Provide the (x, y) coordinate of the cell's center where the given text is located.  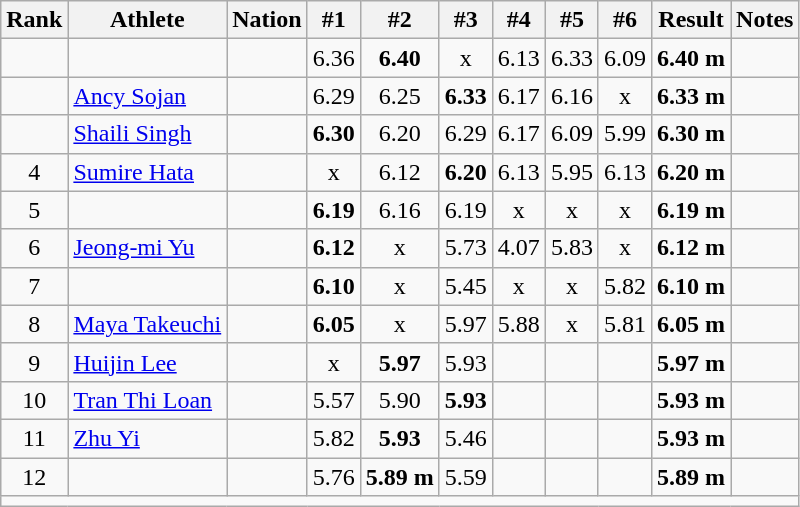
#1 (334, 20)
#3 (466, 20)
6.12 m (692, 248)
#5 (572, 20)
8 (34, 324)
5.83 (572, 248)
6.30 (334, 134)
5.88 (518, 324)
Result (692, 20)
4.07 (518, 248)
6.05 (334, 324)
Ancy Sojan (148, 96)
5.76 (334, 477)
6 (34, 248)
Zhu Yi (148, 438)
7 (34, 286)
6.40 (400, 58)
6.10 (334, 286)
6.36 (334, 58)
5.99 (624, 134)
Rank (34, 20)
#6 (624, 20)
10 (34, 400)
6.30 m (692, 134)
Sumire Hata (148, 172)
6.19 m (692, 210)
5.45 (466, 286)
5 (34, 210)
11 (34, 438)
Athlete (148, 20)
Tran Thi Loan (148, 400)
5.46 (466, 438)
5.90 (400, 400)
Notes (765, 20)
#2 (400, 20)
6.40 m (692, 58)
6.25 (400, 96)
Shaili Singh (148, 134)
4 (34, 172)
9 (34, 362)
Maya Takeuchi (148, 324)
6.05 m (692, 324)
5.57 (334, 400)
Nation (267, 20)
6.10 m (692, 286)
5.97 m (692, 362)
12 (34, 477)
5.95 (572, 172)
6.20 m (692, 172)
5.59 (466, 477)
Huijin Lee (148, 362)
5.73 (466, 248)
6.33 m (692, 96)
Jeong-mi Yu (148, 248)
5.81 (624, 324)
#4 (518, 20)
